Search for the cell housing the specified text and yield its [x, y] center coordinate. 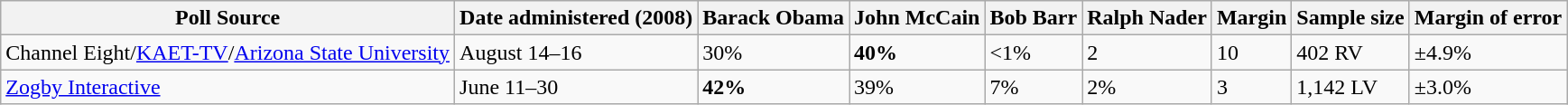
1,142 LV [1350, 87]
40% [917, 52]
±3.0% [1488, 87]
42% [774, 87]
Margin of error [1488, 18]
Sample size [1350, 18]
Channel Eight/KAET-TV/Arizona State University [227, 52]
Poll Source [227, 18]
3 [1251, 87]
Margin [1251, 18]
39% [917, 87]
Bob Barr [1034, 18]
30% [774, 52]
2% [1147, 87]
7% [1034, 87]
June 11–30 [576, 87]
Ralph Nader [1147, 18]
<1% [1034, 52]
2 [1147, 52]
Date administered (2008) [576, 18]
August 14–16 [576, 52]
±4.9% [1488, 52]
Zogby Interactive [227, 87]
10 [1251, 52]
Barack Obama [774, 18]
John McCain [917, 18]
402 RV [1350, 52]
